Return the (X, Y) coordinate for the center point of the cell that contains the specified text.  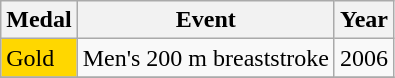
Year (364, 20)
Medal (39, 20)
Gold (39, 58)
Event (206, 20)
Men's 200 m breaststroke (206, 58)
2006 (364, 58)
